Output the (X, Y) coordinate of the center of the cell containing the given text.  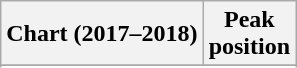
Chart (2017–2018) (102, 34)
Peakposition (249, 34)
